Return the [x, y] coordinate for the center point of the cell that contains the specified text.  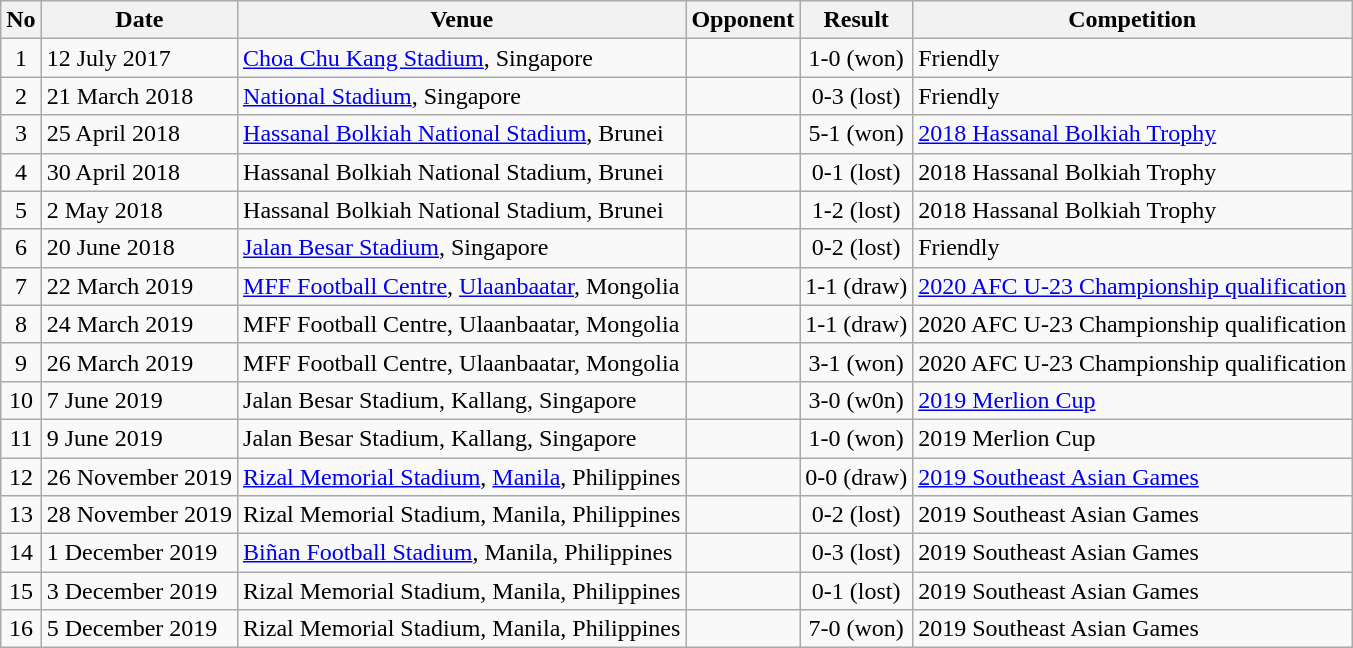
12 [21, 477]
6 [21, 248]
Date [139, 20]
1 December 2019 [139, 553]
Jalan Besar Stadium, Singapore [462, 248]
25 April 2018 [139, 134]
1 [21, 58]
20 June 2018 [139, 248]
11 [21, 438]
9 [21, 362]
22 March 2019 [139, 286]
3-0 (w0n) [856, 400]
2 [21, 96]
7 June 2019 [139, 400]
8 [21, 324]
Venue [462, 20]
30 April 2018 [139, 172]
9 June 2019 [139, 438]
0-0 (draw) [856, 477]
Opponent [743, 20]
5 [21, 210]
4 [21, 172]
15 [21, 591]
3 December 2019 [139, 591]
13 [21, 515]
Choa Chu Kang Stadium, Singapore [462, 58]
14 [21, 553]
7-0 (won) [856, 629]
10 [21, 400]
21 March 2018 [139, 96]
Result [856, 20]
National Stadium, Singapore [462, 96]
2 May 2018 [139, 210]
28 November 2019 [139, 515]
12 July 2017 [139, 58]
No [21, 20]
1-2 (lost) [856, 210]
24 March 2019 [139, 324]
7 [21, 286]
26 November 2019 [139, 477]
16 [21, 629]
26 March 2019 [139, 362]
5-1 (won) [856, 134]
5 December 2019 [139, 629]
Competition [1132, 20]
Biñan Football Stadium, Manila, Philippines [462, 553]
3 [21, 134]
3-1 (won) [856, 362]
